Return the [x, y] coordinate for the center point of the cell that contains the specified text.  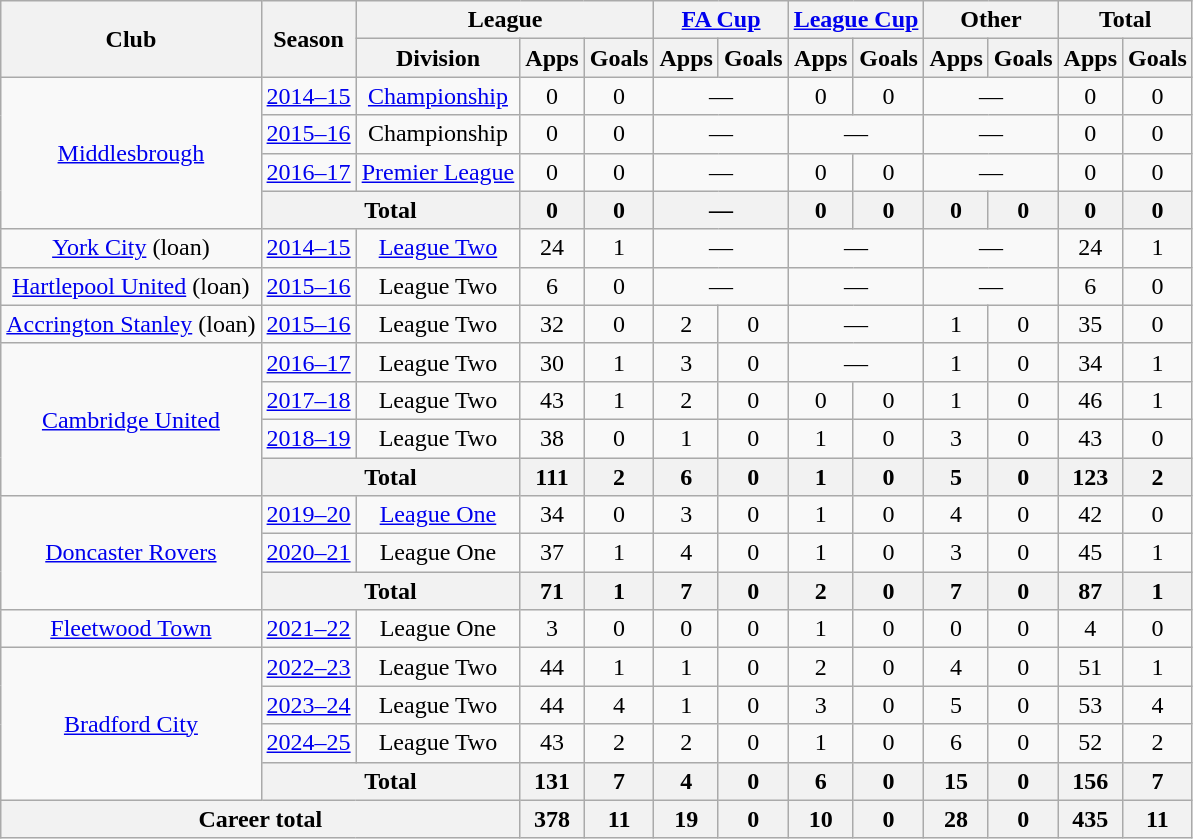
Season [308, 39]
45 [1090, 553]
York City (loan) [131, 248]
Fleetwood Town [131, 629]
2019–20 [308, 515]
15 [956, 781]
37 [552, 553]
71 [552, 591]
League [505, 20]
87 [1090, 591]
30 [552, 362]
35 [1090, 324]
156 [1090, 781]
Middlesbrough [131, 153]
42 [1090, 515]
2018–19 [308, 438]
Premier League [438, 172]
League Cup [856, 20]
53 [1090, 705]
28 [956, 819]
32 [552, 324]
2023–24 [308, 705]
111 [552, 477]
10 [820, 819]
Club [131, 39]
2022–23 [308, 667]
19 [686, 819]
Accrington Stanley (loan) [131, 324]
Career total [260, 819]
435 [1090, 819]
Doncaster Rovers [131, 553]
Division [438, 58]
38 [552, 438]
131 [552, 781]
2021–22 [308, 629]
123 [1090, 477]
Cambridge United [131, 419]
2020–21 [308, 553]
FA Cup [721, 20]
52 [1090, 743]
Bradford City [131, 724]
Other [991, 20]
46 [1090, 400]
378 [552, 819]
51 [1090, 667]
Hartlepool United (loan) [131, 286]
2024–25 [308, 743]
2017–18 [308, 400]
